Find where the given text appears and provide that cell's center as [X, Y] coordinate. 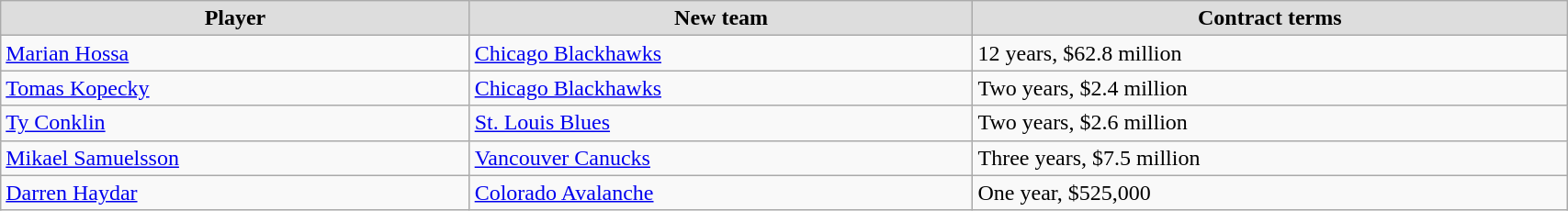
Vancouver Canucks [721, 158]
New team [721, 18]
Marian Hossa [235, 53]
Tomas Kopecky [235, 88]
Two years, $2.6 million [1269, 123]
Two years, $2.4 million [1269, 88]
Ty Conklin [235, 123]
Colorado Avalanche [721, 193]
One year, $525,000 [1269, 193]
St. Louis Blues [721, 123]
Three years, $7.5 million [1269, 158]
Darren Haydar [235, 193]
12 years, $62.8 million [1269, 53]
Mikael Samuelsson [235, 158]
Contract terms [1269, 18]
Player [235, 18]
